Extract the [x, y] coordinate from the center of the cell holding the provided text.  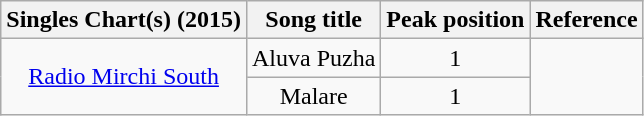
Reference [586, 20]
Song title [313, 20]
Singles Chart(s) (2015) [124, 20]
Malare [313, 96]
Aluva Puzha [313, 58]
Radio Mirchi South [124, 77]
Peak position [456, 20]
